Return the (X, Y) coordinate for the center point of the cell that contains the specified text.  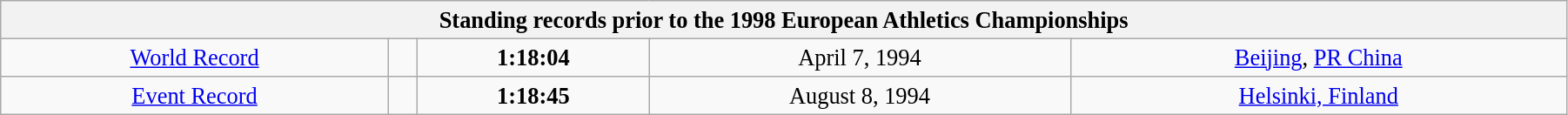
Event Record (195, 95)
Standing records prior to the 1998 European Athletics Championships (784, 19)
1:18:04 (533, 57)
Beijing, PR China (1318, 57)
1:18:45 (533, 95)
World Record (195, 57)
August 8, 1994 (860, 95)
April 7, 1994 (860, 57)
Helsinki, Finland (1318, 95)
